Search for the cell housing the specified text and yield its [X, Y] center coordinate. 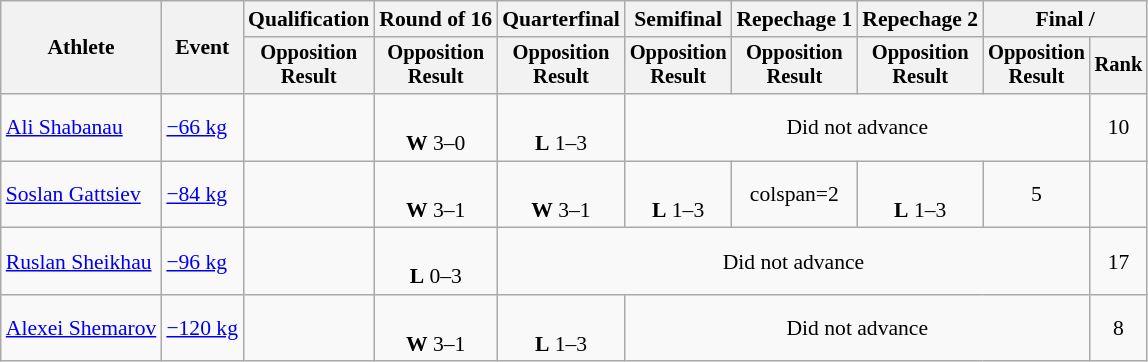
Repechage 2 [920, 19]
Ali Shabanau [82, 128]
Athlete [82, 48]
Alexei Shemarov [82, 328]
Event [202, 48]
Round of 16 [436, 19]
5 [1036, 194]
W 3–0 [436, 128]
Rank [1119, 66]
Quarterfinal [561, 19]
Semifinal [678, 19]
Qualification [308, 19]
−84 kg [202, 194]
Ruslan Sheikhau [82, 262]
Final / [1065, 19]
−120 kg [202, 328]
10 [1119, 128]
Repechage 1 [794, 19]
colspan=2 [794, 194]
Soslan Gattsiev [82, 194]
L 0–3 [436, 262]
−96 kg [202, 262]
8 [1119, 328]
17 [1119, 262]
−66 kg [202, 128]
